Provide the [x, y] coordinate of the cell's center where the given text is located.  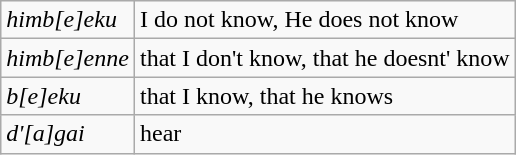
himb[e]eku [68, 20]
d'[a]gai [68, 134]
b[e]eku [68, 96]
that I don't know, that he doesnt' know [324, 58]
I do not know, He does not know [324, 20]
himb[e]enne [68, 58]
hear [324, 134]
that I know, that he knows [324, 96]
